For the text-containing cell, return its midpoint in (x, y) coordinate format. 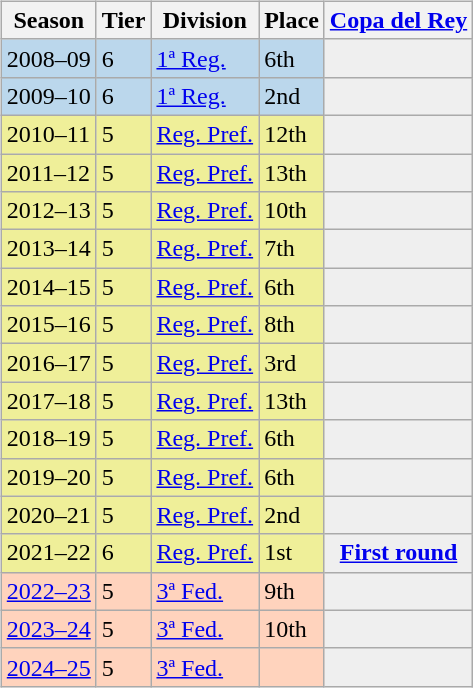
2016–17 (48, 363)
2019–20 (48, 477)
Tier (124, 20)
2021–22 (48, 553)
2011–12 (48, 173)
First round (398, 553)
1st (292, 553)
2017–18 (48, 401)
3rd (292, 363)
2024–25 (48, 667)
12th (292, 134)
2014–15 (48, 287)
Copa del Rey (398, 20)
Division (205, 20)
Season (48, 20)
2023–24 (48, 629)
2008–09 (48, 58)
2018–19 (48, 439)
2012–13 (48, 211)
8th (292, 325)
2015–16 (48, 325)
2010–11 (48, 134)
Place (292, 20)
2009–10 (48, 96)
2020–21 (48, 515)
2022–23 (48, 591)
7th (292, 249)
9th (292, 591)
2013–14 (48, 249)
